Identify which cell holds the provided text, then report its [x, y] central coordinate. 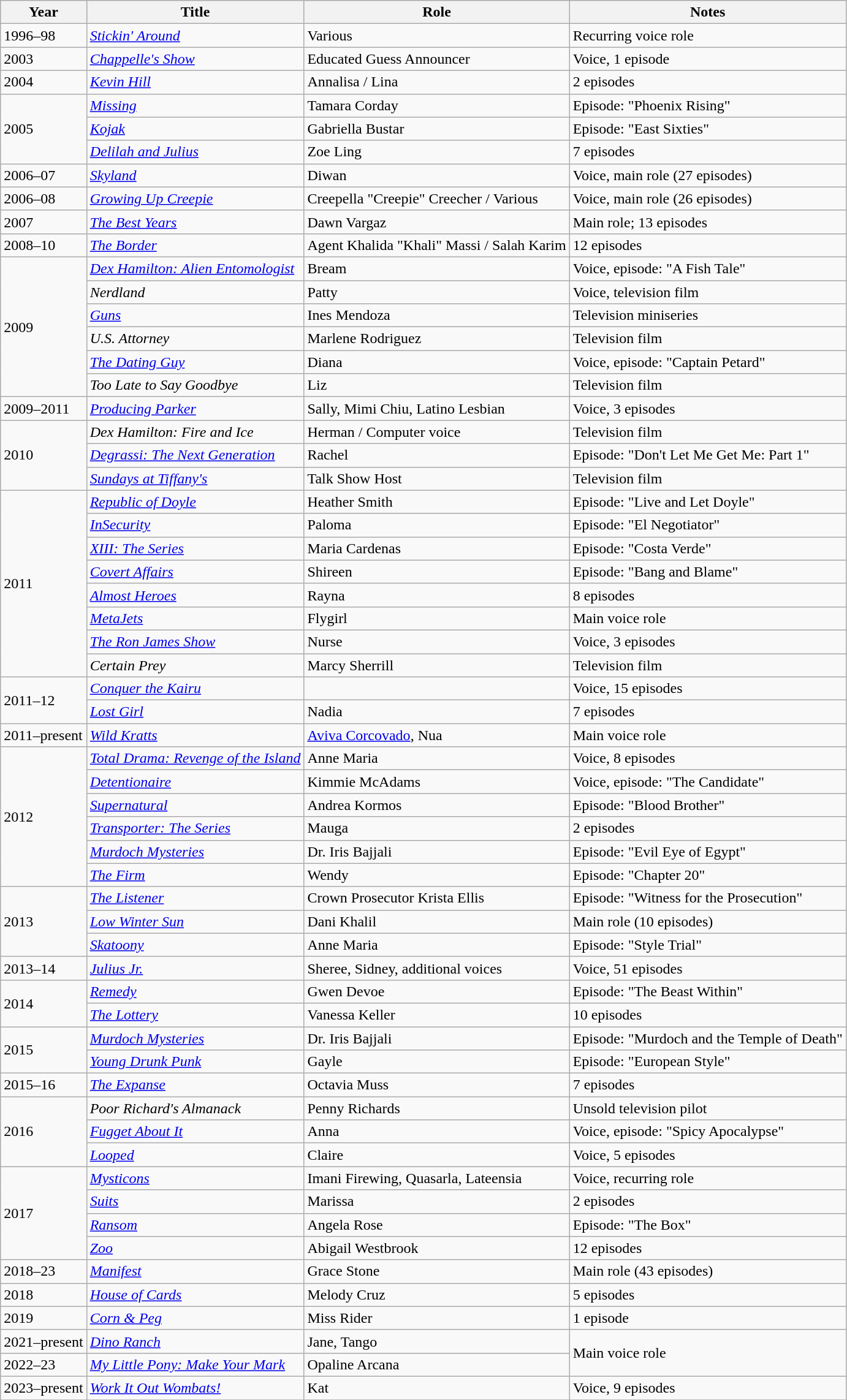
Rachel [436, 455]
Abigail Westbrook [436, 1248]
2006–07 [44, 175]
8 episodes [707, 595]
Episode: "The Beast Within" [707, 991]
Detentionaire [195, 782]
The Firm [195, 875]
XIII: The Series [195, 548]
2012 [44, 817]
Chappelle's Show [195, 59]
2008–10 [44, 245]
Covert Affairs [195, 572]
House of Cards [195, 1295]
Poor Richard's Almanack [195, 1108]
Voice, main role (27 episodes) [707, 175]
Talk Show Host [436, 479]
1996–98 [44, 36]
Low Winter Sun [195, 921]
Nadia [436, 712]
Gwen Devoe [436, 991]
Patty [436, 292]
The Lottery [195, 1015]
Andrea Kormos [436, 805]
Voice, 15 episodes [707, 689]
2018 [44, 1295]
Episode: "Costa Verde" [707, 548]
Diana [436, 362]
Octavia Muss [436, 1085]
Dino Ranch [195, 1341]
2011 [44, 583]
Sally, Mimi Chiu, Latino Lesbian [436, 409]
1 episode [707, 1318]
2013–14 [44, 968]
Mysticons [195, 1178]
2007 [44, 222]
Voice, main role (26 episodes) [707, 199]
Aviva Corcovado, Nua [436, 735]
Degrassi: The Next Generation [195, 455]
Main role; 13 episodes [707, 222]
Conquer the Kairu [195, 689]
Rayna [436, 595]
Grace Stone [436, 1271]
Voice, episode: "The Candidate" [707, 782]
Fugget About It [195, 1132]
Supernatural [195, 805]
Unsold television pilot [707, 1108]
Episode: "Phoenix Rising" [707, 105]
Nerdland [195, 292]
2017 [44, 1213]
Melody Cruz [436, 1295]
Dex Hamilton: Alien Entomologist [195, 268]
Marissa [436, 1201]
Bream [436, 268]
Guns [195, 316]
The Border [195, 245]
Crown Prosecutor Krista Ellis [436, 898]
Too Late to Say Goodbye [195, 385]
Dawn Vargaz [436, 222]
Episode: "Bang and Blame" [707, 572]
Tamara Corday [436, 105]
Lost Girl [195, 712]
Episode: "Evil Eye of Egypt" [707, 852]
2003 [44, 59]
2010 [44, 455]
Shireen [436, 572]
Work It Out Wombats! [195, 1388]
Various [436, 36]
Transporter: The Series [195, 828]
Voice, 51 episodes [707, 968]
The Best Years [195, 222]
Manifest [195, 1271]
2004 [44, 82]
Miss Rider [436, 1318]
Producing Parker [195, 409]
Herman / Computer voice [436, 432]
Episode: "The Box" [707, 1225]
Suits [195, 1201]
Sheree, Sidney, additional voices [436, 968]
Missing [195, 105]
The Ron James Show [195, 641]
Year [44, 12]
Kojak [195, 129]
Television miniseries [707, 316]
Episode: "East Sixties" [707, 129]
Skatoony [195, 945]
10 episodes [707, 1015]
2016 [44, 1132]
Maria Cardenas [436, 548]
Main role (10 episodes) [707, 921]
Nurse [436, 641]
Wendy [436, 875]
Title [195, 12]
My Little Pony: Make Your Mark [195, 1364]
Voice, 9 episodes [707, 1388]
Episode: "Murdoch and the Temple of Death" [707, 1039]
Flygirl [436, 618]
Growing Up Creepie [195, 199]
Episode: "Blood Brother" [707, 805]
Role [436, 12]
Annalisa / Lina [436, 82]
Almost Heroes [195, 595]
The Expanse [195, 1085]
Liz [436, 385]
Total Drama: Revenge of the Island [195, 759]
Episode: "Don't Let Me Get Me: Part 1" [707, 455]
Looped [195, 1155]
Voice, 5 episodes [707, 1155]
Zoo [195, 1248]
Delilah and Julius [195, 152]
Voice, 8 episodes [707, 759]
Jane, Tango [436, 1341]
2019 [44, 1318]
Gabriella Bustar [436, 129]
Episode: "European Style" [707, 1062]
Episode: "Live and Let Doyle" [707, 502]
Stickin' Around [195, 36]
2022–23 [44, 1364]
2021–present [44, 1341]
Episode: "Witness for the Prosecution" [707, 898]
Creepella "Creepie" Creecher / Various [436, 199]
Episode: "El Negotiator" [707, 525]
Sundays at Tiffany's [195, 479]
Vanessa Keller [436, 1015]
Episode: "Style Trial" [707, 945]
Voice, recurring role [707, 1178]
Voice, episode: "Spicy Apocalypse" [707, 1132]
Kevin Hill [195, 82]
Agent Khalida "Khali" Massi / Salah Karim [436, 245]
Gayle [436, 1062]
2005 [44, 129]
Dex Hamilton: Fire and Ice [195, 432]
2011–present [44, 735]
Mauga [436, 828]
2015–16 [44, 1085]
Angela Rose [436, 1225]
2023–present [44, 1388]
Voice, 1 episode [707, 59]
The Dating Guy [195, 362]
Julius Jr. [195, 968]
5 episodes [707, 1295]
2013 [44, 921]
Episode: "Chapter 20" [707, 875]
Diwan [436, 175]
Notes [707, 12]
Penny Richards [436, 1108]
Marlene Rodriguez [436, 339]
Wild Kratts [195, 735]
Voice, episode: "Captain Petard" [707, 362]
Kimmie McAdams [436, 782]
Main role (43 episodes) [707, 1271]
Remedy [195, 991]
Opaline Arcana [436, 1364]
2009 [44, 327]
Educated Guess Announcer [436, 59]
The Listener [195, 898]
Paloma [436, 525]
Voice, television film [707, 292]
2015 [44, 1050]
Dani Khalil [436, 921]
2011–12 [44, 700]
2006–08 [44, 199]
2009–2011 [44, 409]
Ines Mendoza [436, 316]
Claire [436, 1155]
Young Drunk Punk [195, 1062]
Ransom [195, 1225]
InSecurity [195, 525]
Kat [436, 1388]
Certain Prey [195, 665]
Voice, episode: "A Fish Tale" [707, 268]
Anna [436, 1132]
MetaJets [195, 618]
U.S. Attorney [195, 339]
Corn & Peg [195, 1318]
Republic of Doyle [195, 502]
2014 [44, 1003]
2018–23 [44, 1271]
Marcy Sherrill [436, 665]
Heather Smith [436, 502]
Zoe Ling [436, 152]
Imani Firewing, Quasarla, Lateensia [436, 1178]
Recurring voice role [707, 36]
Skyland [195, 175]
